Find where the given text appears and provide that cell's center as [X, Y] coordinate. 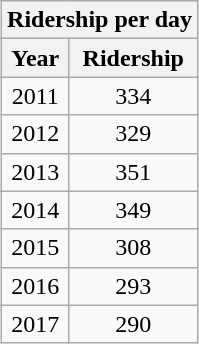
Ridership [134, 58]
Year [36, 58]
351 [134, 172]
329 [134, 134]
2016 [36, 286]
2011 [36, 96]
2014 [36, 210]
334 [134, 96]
Ridership per day [100, 20]
2012 [36, 134]
308 [134, 248]
2015 [36, 248]
293 [134, 286]
2017 [36, 324]
290 [134, 324]
349 [134, 210]
2013 [36, 172]
